Locate the cell with the specified text and output its [x, y] center coordinate. 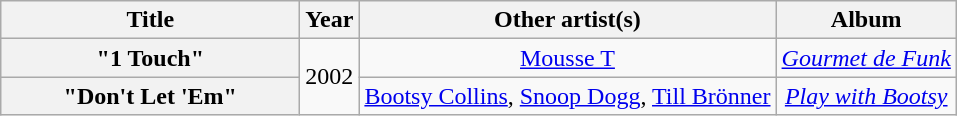
"Don't Let 'Em" [150, 96]
Play with Bootsy [866, 96]
Title [150, 20]
Year [330, 20]
"1 Touch" [150, 58]
Album [866, 20]
Mousse T [568, 58]
2002 [330, 77]
Bootsy Collins, Snoop Dogg, Till Brönner [568, 96]
Other artist(s) [568, 20]
Gourmet de Funk [866, 58]
